Output the [x, y] coordinate of the center of the cell containing the given text.  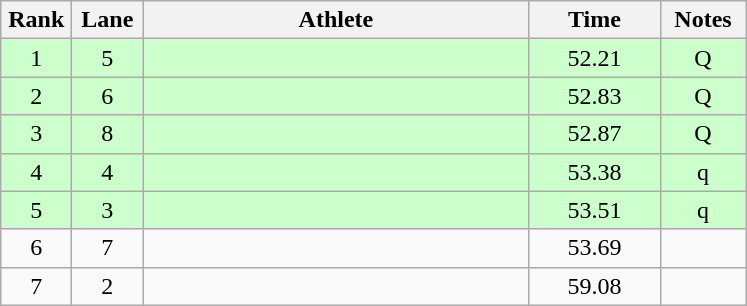
1 [36, 58]
Notes [703, 20]
52.83 [594, 96]
52.87 [594, 134]
52.21 [594, 58]
Time [594, 20]
53.38 [594, 172]
8 [108, 134]
53.51 [594, 210]
Lane [108, 20]
Rank [36, 20]
59.08 [594, 286]
Athlete [336, 20]
53.69 [594, 248]
